For the text-containing cell, return its midpoint in (x, y) coordinate format. 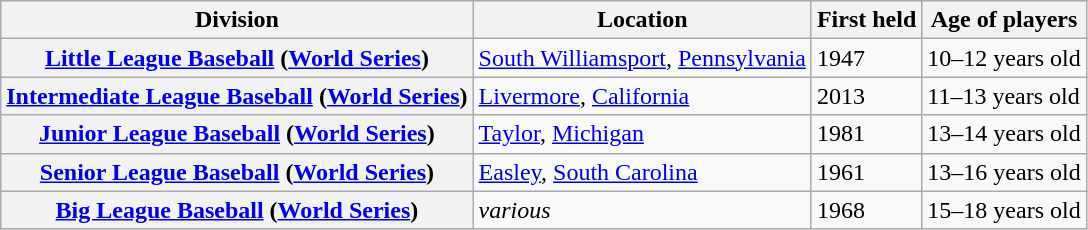
Location (642, 20)
15–18 years old (1004, 210)
1947 (866, 58)
Easley, South Carolina (642, 172)
1981 (866, 134)
Little League Baseball (World Series) (237, 58)
Senior League Baseball (World Series) (237, 172)
Age of players (1004, 20)
Taylor, Michigan (642, 134)
Big League Baseball (World Series) (237, 210)
various (642, 210)
10–12 years old (1004, 58)
Intermediate League Baseball (World Series) (237, 96)
11–13 years old (1004, 96)
South Williamsport, Pennsylvania (642, 58)
Division (237, 20)
13–14 years old (1004, 134)
2013 (866, 96)
Livermore, California (642, 96)
13–16 years old (1004, 172)
First held (866, 20)
1968 (866, 210)
1961 (866, 172)
Junior League Baseball (World Series) (237, 134)
